Provide the [X, Y] coordinate of the cell's center where the given text is located.  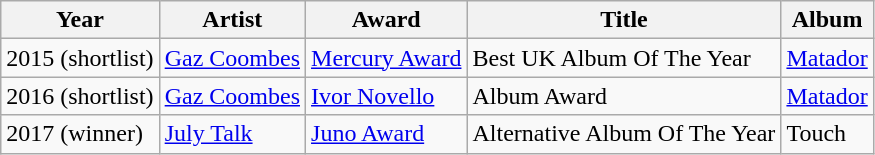
Mercury Award [386, 58]
Touch [827, 134]
Award [386, 20]
Title [624, 20]
Album [827, 20]
Best UK Album Of The Year [624, 58]
July Talk [232, 134]
2017 (winner) [80, 134]
Alternative Album Of The Year [624, 134]
2015 (shortlist) [80, 58]
Album Award [624, 96]
Ivor Novello [386, 96]
Artist [232, 20]
Year [80, 20]
Juno Award [386, 134]
2016 (shortlist) [80, 96]
